Pinpoint the cell where the given text exists, returning its [X, Y] midpoint coordinate. 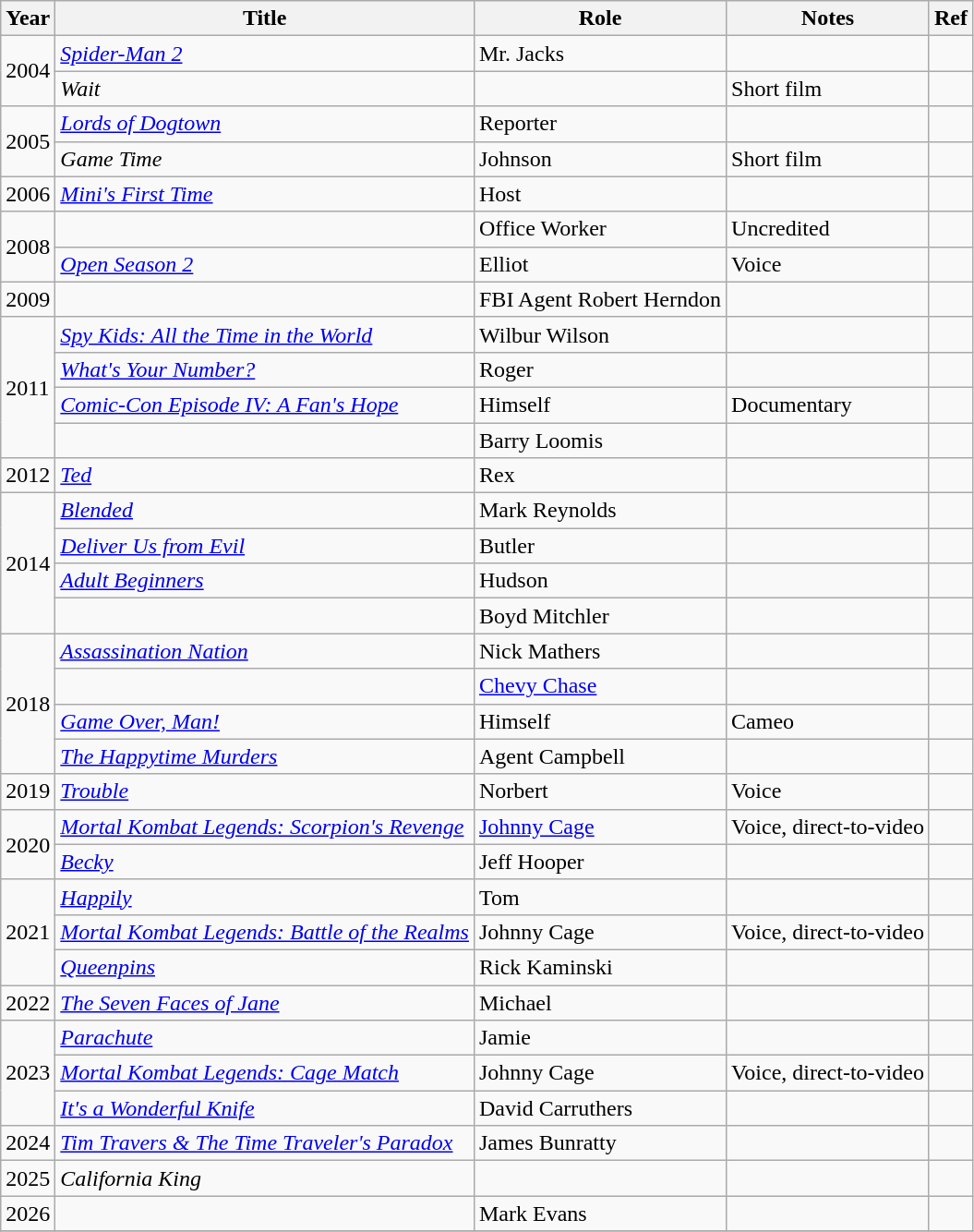
The Seven Faces of Jane [265, 1002]
Happily [265, 897]
Rex [600, 476]
Agent Campbell [600, 756]
Queenpins [265, 967]
FBI Agent Robert Herndon [600, 299]
2021 [28, 932]
David Carruthers [600, 1108]
Title [265, 18]
2022 [28, 1002]
2012 [28, 476]
2004 [28, 71]
Wilbur Wilson [600, 334]
2009 [28, 299]
Ref [951, 18]
2005 [28, 141]
2020 [28, 844]
Cameo [828, 721]
Adult Beginners [265, 581]
Tim Travers & The Time Traveler's Paradox [265, 1143]
Game Over, Man! [265, 721]
Comic-Con Episode IV: A Fan's Hope [265, 405]
Johnson [600, 159]
Game Time [265, 159]
Documentary [828, 405]
Nick Mathers [600, 651]
Tom [600, 897]
Chevy Chase [600, 686]
Mini's First Time [265, 194]
Mark Reynolds [600, 511]
2008 [28, 247]
What's Your Number? [265, 369]
Wait [265, 89]
2023 [28, 1073]
James Bunratty [600, 1143]
Uncredited [828, 229]
It's a Wonderful Knife [265, 1108]
2011 [28, 387]
Ted [265, 476]
Blended [265, 511]
Mortal Kombat Legends: Scorpion's Revenge [265, 827]
Michael [600, 1002]
Becky [265, 862]
Mr. Jacks [600, 54]
Spy Kids: All the Time in the World [265, 334]
Mortal Kombat Legends: Battle of the Realms [265, 932]
2014 [28, 563]
Role [600, 18]
Lords of Dogtown [265, 124]
Year [28, 18]
Deliver Us from Evil [265, 546]
Barry Loomis [600, 441]
Hudson [600, 581]
Roger [600, 369]
Mortal Kombat Legends: Cage Match [265, 1073]
Rick Kaminski [600, 967]
2024 [28, 1143]
Mark Evans [600, 1214]
Jeff Hooper [600, 862]
Notes [828, 18]
2006 [28, 194]
Open Season 2 [265, 264]
2026 [28, 1214]
Jamie [600, 1038]
2018 [28, 704]
Parachute [265, 1038]
Office Worker [600, 229]
Host [600, 194]
Boyd Mitchler [600, 616]
Spider-Man 2 [265, 54]
2019 [28, 791]
Reporter [600, 124]
Norbert [600, 791]
Elliot [600, 264]
The Happytime Murders [265, 756]
2025 [28, 1178]
Trouble [265, 791]
Assassination Nation [265, 651]
Butler [600, 546]
California King [265, 1178]
